Return (x, y) of the center of cell containing provided text 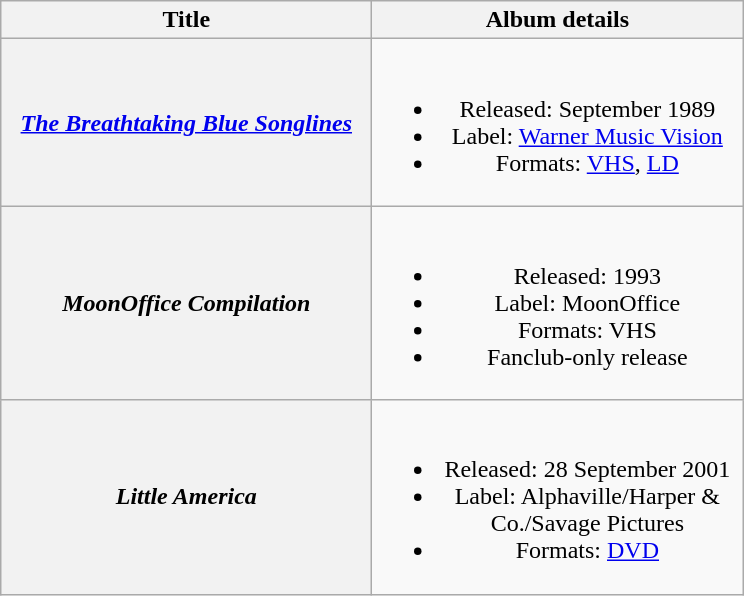
Little America (186, 497)
Released: 28 September 2001Label: Alphaville/Harper & Co./Savage PicturesFormats: DVD (558, 497)
Released: 1993Label: MoonOfficeFormats: VHSFanclub-only release (558, 303)
MoonOffice Compilation (186, 303)
Released: September 1989Label: Warner Music VisionFormats: VHS, LD (558, 122)
Title (186, 20)
Album details (558, 20)
The Breathtaking Blue Songlines (186, 122)
